Extract the (x, y) coordinate from the center of the cell holding the provided text.  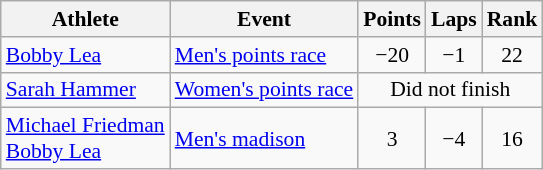
Sarah Hammer (86, 90)
Points (392, 19)
3 (392, 138)
Men's points race (264, 55)
Rank (512, 19)
Laps (454, 19)
Bobby Lea (86, 55)
Michael FriedmanBobby Lea (86, 138)
Athlete (86, 19)
Did not finish (450, 90)
16 (512, 138)
Women's points race (264, 90)
22 (512, 55)
−4 (454, 138)
Men's madison (264, 138)
−1 (454, 55)
Event (264, 19)
−20 (392, 55)
